Return the (X, Y) coordinate for the center point of the cell that contains the specified text.  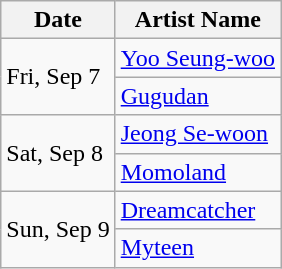
Sun, Sep 9 (58, 229)
Date (58, 20)
Jeong Se-woon (198, 134)
Gugudan (198, 96)
Dreamcatcher (198, 210)
Sat, Sep 8 (58, 153)
Fri, Sep 7 (58, 77)
Momoland (198, 172)
Yoo Seung-woo (198, 58)
Myteen (198, 248)
Artist Name (198, 20)
